Pinpoint the cell where the given text exists, returning its (X, Y) midpoint coordinate. 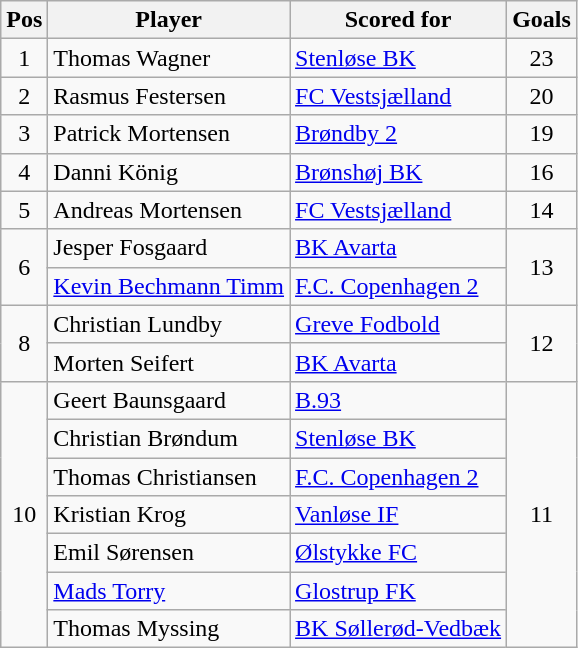
Pos (24, 20)
Rasmus Festersen (169, 96)
3 (24, 134)
Ølstykke FC (398, 553)
23 (542, 58)
19 (542, 134)
2 (24, 96)
1 (24, 58)
Kevin Bechmann Timm (169, 286)
11 (542, 514)
16 (542, 172)
6 (24, 267)
Vanløse IF (398, 515)
Player (169, 20)
B.93 (398, 400)
Scored for (398, 20)
4 (24, 172)
10 (24, 514)
5 (24, 210)
Brøndby 2 (398, 134)
Patrick Mortensen (169, 134)
13 (542, 267)
BK Søllerød-Vedbæk (398, 629)
Geert Baunsgaard (169, 400)
Christian Brøndum (169, 438)
Morten Seifert (169, 362)
Mads Torry (169, 591)
8 (24, 343)
12 (542, 343)
Danni König (169, 172)
Greve Fodbold (398, 324)
Thomas Christiansen (169, 477)
Goals (542, 20)
Thomas Myssing (169, 629)
Jesper Fosgaard (169, 248)
Kristian Krog (169, 515)
Christian Lundby (169, 324)
Emil Sørensen (169, 553)
Glostrup FK (398, 591)
Andreas Mortensen (169, 210)
Thomas Wagner (169, 58)
20 (542, 96)
Brønshøj BK (398, 172)
14 (542, 210)
